Return (X, Y) of the center of cell containing provided text 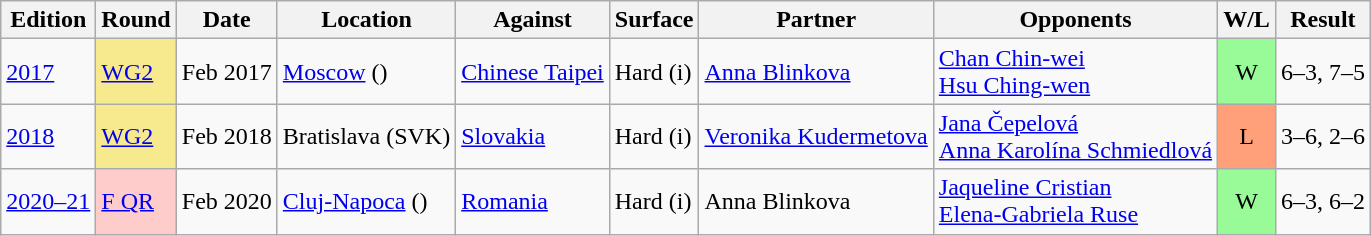
Result (1322, 20)
2017 (48, 72)
3–6, 2–6 (1322, 136)
Bratislava (SVK) (366, 136)
Chan Chin-wei Hsu Ching-wen (1075, 72)
F QR (136, 202)
Feb 2018 (226, 136)
Feb 2020 (226, 202)
Surface (654, 20)
Slovakia (533, 136)
Jana Čepelová Anna Karolína Schmiedlová (1075, 136)
6–3, 7–5 (1322, 72)
Date (226, 20)
2018 (48, 136)
Cluj-Napoca () (366, 202)
Partner (816, 20)
6–3, 6–2 (1322, 202)
L (1247, 136)
Romania (533, 202)
Veronika Kudermetova (816, 136)
2020–21 (48, 202)
W/L (1247, 20)
Opponents (1075, 20)
Moscow () (366, 72)
Round (136, 20)
Chinese Taipei (533, 72)
Feb 2017 (226, 72)
Against (533, 20)
Edition (48, 20)
Location (366, 20)
Jaqueline Cristian Elena-Gabriela Ruse (1075, 202)
